Determine the (x, y) coordinate at the center of the cell enclosing the given text.  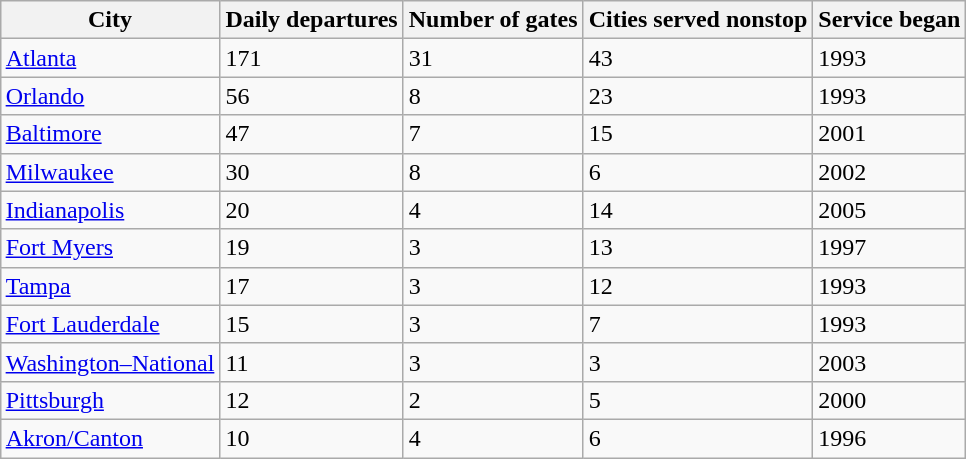
11 (312, 362)
56 (312, 96)
Number of gates (493, 20)
Orlando (110, 96)
19 (312, 248)
2000 (890, 400)
2002 (890, 172)
17 (312, 286)
47 (312, 134)
Cities served nonstop (698, 20)
Fort Lauderdale (110, 324)
Pittsburgh (110, 400)
Baltimore (110, 134)
5 (698, 400)
13 (698, 248)
Atlanta (110, 58)
Akron/Canton (110, 438)
43 (698, 58)
30 (312, 172)
Tampa (110, 286)
2005 (890, 210)
2001 (890, 134)
23 (698, 96)
14 (698, 210)
2 (493, 400)
City (110, 20)
171 (312, 58)
Milwaukee (110, 172)
31 (493, 58)
1996 (890, 438)
Washington–National (110, 362)
20 (312, 210)
Indianapolis (110, 210)
1997 (890, 248)
Daily departures (312, 20)
Fort Myers (110, 248)
Service began (890, 20)
2003 (890, 362)
10 (312, 438)
